Detect which cell encompasses the target text, then output its (X, Y) center coordinate. 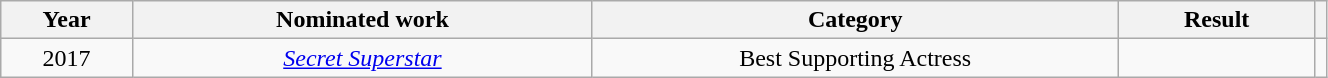
Category (854, 20)
Nominated work (362, 20)
Result (1216, 20)
Year (67, 20)
Best Supporting Actress (854, 58)
2017 (67, 58)
Secret Superstar (362, 58)
